Locate the cell with the specified text and output its (x, y) center coordinate. 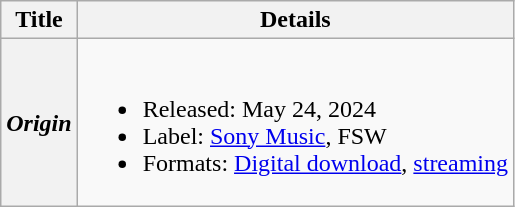
Origin (39, 122)
Details (295, 20)
Title (39, 20)
Released: May 24, 2024Label: Sony Music, FSWFormats: Digital download, streaming (295, 122)
